Extract the (x, y) coordinate from the center of the cell holding the provided text.  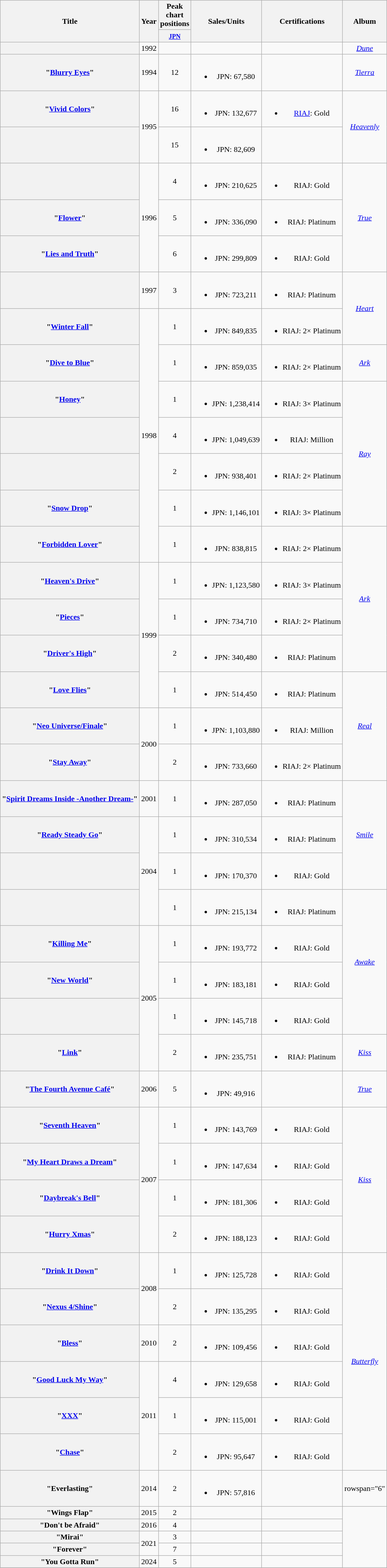
"Neo Universe/Finale" (70, 726)
JPN: 859,035 (226, 363)
JPN: 1,049,639 (226, 435)
JPN: 1,123,580 (226, 581)
Peak chart positions (175, 15)
2016 (149, 1525)
"Honey" (70, 399)
JPN: 1,146,101 (226, 508)
1997 (149, 290)
Sales/Units (226, 21)
JPN: 287,050 (226, 798)
Tierra (365, 73)
1995 (149, 127)
JPN: 734,710 (226, 617)
"Seventh Heaven" (70, 1125)
"XXX" (70, 1415)
JPN: 125,728 (226, 1270)
"Forbidden Lover" (70, 545)
"Killing Me" (70, 943)
"Winter Fall" (70, 326)
JPN: 115,001 (226, 1415)
"Chase" (70, 1452)
"Vivid Colors" (70, 109)
2021 (149, 1543)
JPN: 340,480 (226, 653)
JPN: 514,450 (226, 690)
JPN: 733,660 (226, 762)
JPN: 135,295 (226, 1307)
"Flower" (70, 218)
Heavenly (365, 127)
"Driver's High" (70, 653)
JPN: 299,809 (226, 254)
JPN: 235,751 (226, 1053)
"Ready Steady Go" (70, 835)
JPN: 193,772 (226, 943)
"You Gotta Run" (70, 1562)
JPN: 938,401 (226, 472)
"Mirai" (70, 1537)
JPN: 95,647 (226, 1452)
"New World" (70, 980)
"Nexus 4/Shine" (70, 1307)
1998 (149, 435)
JPN: 147,634 (226, 1162)
JPN: 838,815 (226, 545)
JPN: 82,609 (226, 145)
"Bless" (70, 1343)
6 (175, 254)
JPN: 129,658 (226, 1380)
JPN: 1,103,880 (226, 726)
2005 (149, 998)
Smile (365, 835)
2008 (149, 1289)
"Drink It Down" (70, 1270)
Real (365, 726)
JPN: 310,534 (226, 835)
"Wings Flap" (70, 1512)
"Pieces" (70, 617)
2004 (149, 871)
"Hurry Xmas" (70, 1234)
"Everlasting" (70, 1488)
1994 (149, 73)
JPN: 170,370 (226, 871)
"Lies and Truth" (70, 254)
2010 (149, 1343)
JPN: 188,123 (226, 1234)
7 (175, 1549)
2011 (149, 1415)
"Love Flies" (70, 690)
16 (175, 109)
"Snow Drop" (70, 508)
rowspan="6" (365, 1488)
2014 (149, 1488)
JPN: 57,816 (226, 1488)
JPN: 181,306 (226, 1198)
"The Fourth Avenue Café" (70, 1089)
JPN: 132,677 (226, 109)
2007 (149, 1180)
"Don't be Afraid" (70, 1525)
Album (365, 21)
15 (175, 145)
12 (175, 73)
Heart (365, 308)
JPN: 210,625 (226, 181)
JPN: 215,134 (226, 907)
Awake (365, 962)
2015 (149, 1512)
"Daybreak's Bell" (70, 1198)
JPN: 1,238,414 (226, 399)
"My Heart Draws a Dream" (70, 1162)
JPN: 109,456 (226, 1343)
"Stay Away" (70, 762)
2001 (149, 798)
"Blurry Eyes" (70, 73)
JPN: 143,769 (226, 1125)
1992 (149, 48)
JPN: 723,211 (226, 290)
2000 (149, 744)
Certifications (302, 21)
JPN: 67,580 (226, 73)
Butterfly (365, 1361)
"Good Luck My Way" (70, 1380)
JPN: 849,835 (226, 326)
"Dive to Blue" (70, 363)
1999 (149, 635)
Title (70, 21)
2006 (149, 1089)
Dune (365, 48)
JPN: 183,181 (226, 980)
"Heaven's Drive" (70, 581)
JPN: 49,916 (226, 1089)
JPN: 145,718 (226, 1017)
"Forever" (70, 1549)
JPN (175, 36)
1996 (149, 218)
"Spirit Dreams Inside -Another Dream-" (70, 798)
JPN: 336,090 (226, 218)
"Link" (70, 1053)
Ray (365, 453)
2024 (149, 1562)
Year (149, 21)
